Find where the given text appears and provide that cell's center as (x, y) coordinate. 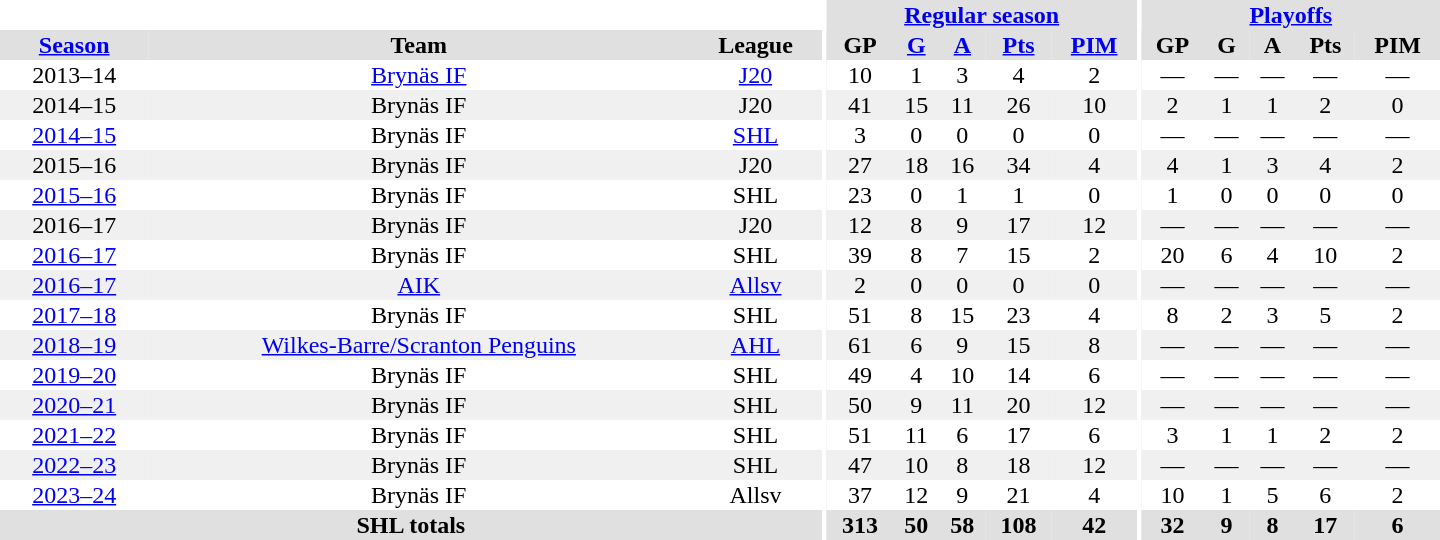
2018–19 (74, 345)
21 (1018, 495)
Team (418, 45)
313 (860, 525)
2021–22 (74, 435)
49 (860, 375)
14 (1018, 375)
2022–23 (74, 465)
2020–21 (74, 405)
Wilkes-Barre/Scranton Penguins (418, 345)
7 (962, 255)
Season (74, 45)
2017–18 (74, 315)
SHL totals (411, 525)
2019–20 (74, 375)
AIK (418, 285)
61 (860, 345)
47 (860, 465)
Playoffs (1291, 15)
34 (1018, 165)
108 (1018, 525)
41 (860, 105)
2013–14 (74, 75)
26 (1018, 105)
39 (860, 255)
27 (860, 165)
37 (860, 495)
League (755, 45)
16 (962, 165)
Regular season (982, 15)
2023–24 (74, 495)
42 (1094, 525)
AHL (755, 345)
32 (1173, 525)
58 (962, 525)
